Determine the (X, Y) coordinate at the center of the cell enclosing the given text.  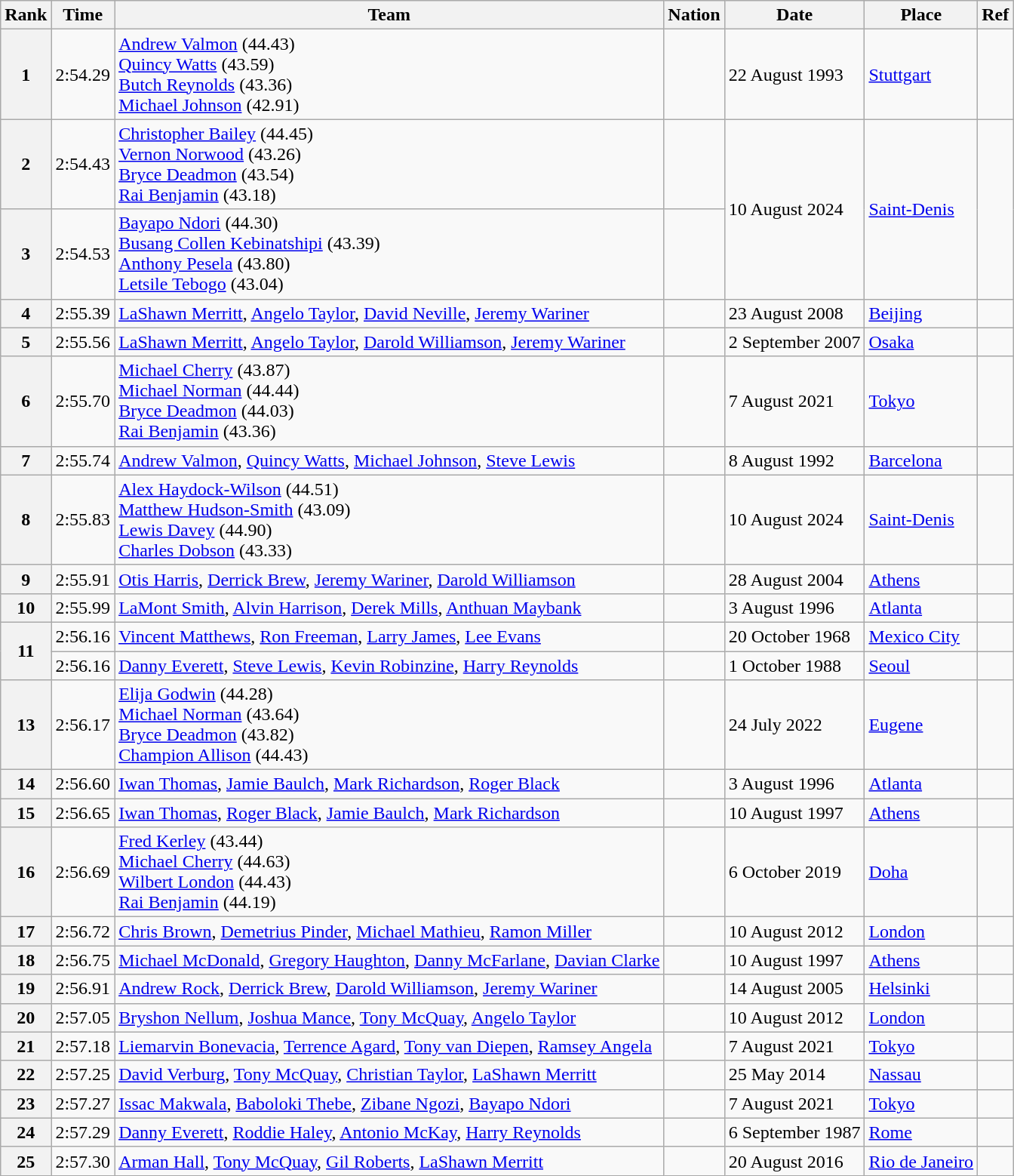
2:57.05 (83, 1017)
Michael McDonald, Gregory Haughton, Danny McFarlane, Davian Clarke (389, 960)
25 May 2014 (794, 1075)
19 (26, 989)
Danny Everett, Roddie Haley, Antonio McKay, Harry Reynolds (389, 1132)
11 (26, 651)
Arman Hall, Tony McQuay, Gil Roberts, LaShawn Merritt (389, 1161)
2:55.70 (83, 402)
5 (26, 342)
22 August 1993 (794, 74)
Seoul (921, 665)
Eugene (921, 725)
6 (26, 402)
2:55.91 (83, 579)
2 September 2007 (794, 342)
Andrew Valmon (44.43)Quincy Watts (43.59)Butch Reynolds (43.36)Michael Johnson (42.91) (389, 74)
2:55.83 (83, 519)
18 (26, 960)
14 August 2005 (794, 989)
Time (83, 15)
24 (26, 1132)
8 August 1992 (794, 460)
2:55.56 (83, 342)
4 (26, 313)
20 August 2016 (794, 1161)
1 (26, 74)
22 (26, 1075)
6 October 2019 (794, 873)
2:57.30 (83, 1161)
14 (26, 784)
Andrew Rock, Derrick Brew, Darold Williamson, Jeremy Wariner (389, 989)
Beijing (921, 313)
2:56.17 (83, 725)
Elija Godwin (44.28)Michael Norman (43.64)Bryce Deadmon (43.82)Champion Allison (44.43) (389, 725)
Barcelona (921, 460)
2:57.25 (83, 1075)
2:54.53 (83, 254)
2:56.60 (83, 784)
LaShawn Merritt, Angelo Taylor, David Neville, Jeremy Wariner (389, 313)
2:55.74 (83, 460)
Bayapo Ndori (44.30)Busang Collen Kebinatshipi (43.39)Anthony Pesela (43.80)Letsile Tebogo (43.04) (389, 254)
25 (26, 1161)
2:55.39 (83, 313)
8 (26, 519)
Danny Everett, Steve Lewis, Kevin Robinzine, Harry Reynolds (389, 665)
17 (26, 931)
10 (26, 608)
Stuttgart (921, 74)
Chris Brown, Demetrius Pinder, Michael Mathieu, Ramon Miller (389, 931)
Andrew Valmon, Quincy Watts, Michael Johnson, Steve Lewis (389, 460)
2:56.75 (83, 960)
Fred Kerley (43.44)Michael Cherry (44.63)Wilbert London (44.43)Rai Benjamin (44.19) (389, 873)
Osaka (921, 342)
Mexico City (921, 636)
Doha (921, 873)
16 (26, 873)
David Verburg, Tony McQuay, Christian Taylor, LaShawn Merritt (389, 1075)
2:57.18 (83, 1046)
Issac Makwala, Baboloki Thebe, Zibane Ngozi, Bayapo Ndori (389, 1104)
LaShawn Merritt, Angelo Taylor, Darold Williamson, Jeremy Wariner (389, 342)
2:56.65 (83, 813)
2:56.69 (83, 873)
28 August 2004 (794, 579)
Team (389, 15)
Nation (694, 15)
2:56.72 (83, 931)
15 (26, 813)
24 July 2022 (794, 725)
Bryshon Nellum, Joshua Mance, Tony McQuay, Angelo Taylor (389, 1017)
2:56.91 (83, 989)
2:54.43 (83, 165)
Alex Haydock-Wilson (44.51)Matthew Hudson-Smith (43.09)Lewis Davey (44.90)Charles Dobson (43.33) (389, 519)
Nassau (921, 1075)
Michael Cherry (43.87) Michael Norman (44.44) Bryce Deadmon (44.03) Rai Benjamin (43.36) (389, 402)
6 September 1987 (794, 1132)
Rank (26, 15)
1 October 1988 (794, 665)
9 (26, 579)
Date (794, 15)
Rome (921, 1132)
Christopher Bailey (44.45)Vernon Norwood (43.26)Bryce Deadmon (43.54)Rai Benjamin (43.18) (389, 165)
23 (26, 1104)
Place (921, 15)
Iwan Thomas, Jamie Baulch, Mark Richardson, Roger Black (389, 784)
2:54.29 (83, 74)
7 (26, 460)
3 (26, 254)
Liemarvin Bonevacia, Terrence Agard, Tony van Diepen, Ramsey Angela (389, 1046)
13 (26, 725)
20 (26, 1017)
2:57.27 (83, 1104)
LaMont Smith, Alvin Harrison, Derek Mills, Anthuan Maybank (389, 608)
Iwan Thomas, Roger Black, Jamie Baulch, Mark Richardson (389, 813)
2:55.99 (83, 608)
20 October 1968 (794, 636)
Vincent Matthews, Ron Freeman, Larry James, Lee Evans (389, 636)
Helsinki (921, 989)
2 (26, 165)
23 August 2008 (794, 313)
Rio de Janeiro (921, 1161)
Ref (996, 15)
21 (26, 1046)
Otis Harris, Derrick Brew, Jeremy Wariner, Darold Williamson (389, 579)
2:57.29 (83, 1132)
